Scan for the cell matching the given text and deliver its (X, Y) coordinate at center. 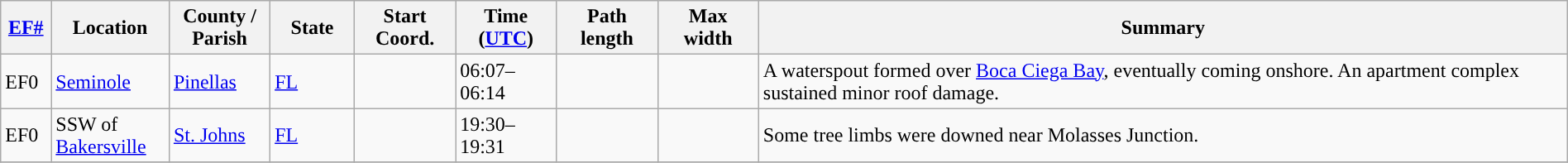
EF# (26, 28)
Seminole (111, 81)
06:07–06:14 (506, 81)
Pinellas (219, 81)
County / Parish (219, 28)
A waterspout formed over Boca Ciega Bay, eventually coming onshore. An apartment complex sustained minor roof damage. (1163, 81)
SSW of Bakersville (111, 136)
State (313, 28)
Summary (1163, 28)
Time (UTC) (506, 28)
19:30–19:31 (506, 136)
Start Coord. (404, 28)
Some tree limbs were downed near Molasses Junction. (1163, 136)
St. Johns (219, 136)
Max width (708, 28)
Path length (607, 28)
Location (111, 28)
